Pinpoint the cell where the given text exists, returning its [x, y] midpoint coordinate. 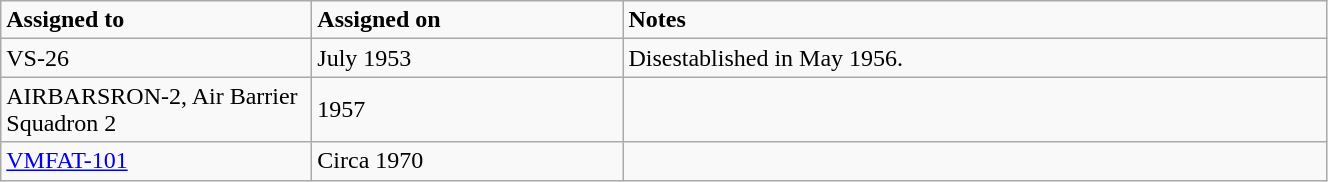
VMFAT-101 [156, 161]
Notes [975, 20]
Circa 1970 [468, 161]
Disestablished in May 1956. [975, 58]
VS-26 [156, 58]
Assigned on [468, 20]
July 1953 [468, 58]
Assigned to [156, 20]
AIRBARSRON-2, Air Barrier Squadron 2 [156, 110]
1957 [468, 110]
